Pinpoint the cell where the given text exists, returning its (X, Y) midpoint coordinate. 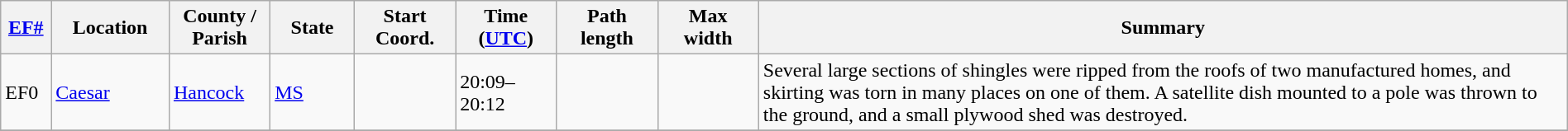
EF# (26, 28)
Hancock (219, 92)
MS (313, 92)
EF0 (26, 92)
State (313, 28)
County / Parish (219, 28)
Caesar (111, 92)
Summary (1163, 28)
Max width (708, 28)
Time (UTC) (506, 28)
Path length (607, 28)
Start Coord. (404, 28)
Location (111, 28)
20:09–20:12 (506, 92)
